Detect which cell encompasses the target text, then output its (X, Y) center coordinate. 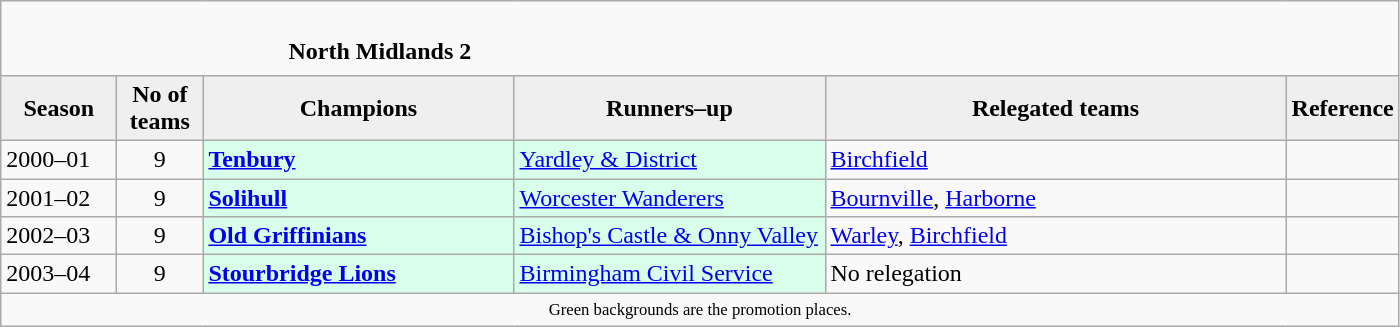
Tenbury (358, 159)
2003–04 (59, 274)
Worcester Wanderers (670, 197)
Runners–up (670, 108)
No of teams (160, 108)
2002–03 (59, 236)
Relegated teams (1056, 108)
Yardley & District (670, 159)
Bournville, Harborne (1056, 197)
Birchfield (1056, 159)
Solihull (358, 197)
2001–02 (59, 197)
Reference (1342, 108)
Green backgrounds are the promotion places. (700, 310)
Season (59, 108)
Stourbridge Lions (358, 274)
Warley, Birchfield (1056, 236)
2000–01 (59, 159)
Birmingham Civil Service (670, 274)
Bishop's Castle & Onny Valley (670, 236)
No relegation (1056, 274)
Champions (358, 108)
Old Griffinians (358, 236)
